Return (x, y) of the center of cell containing provided text 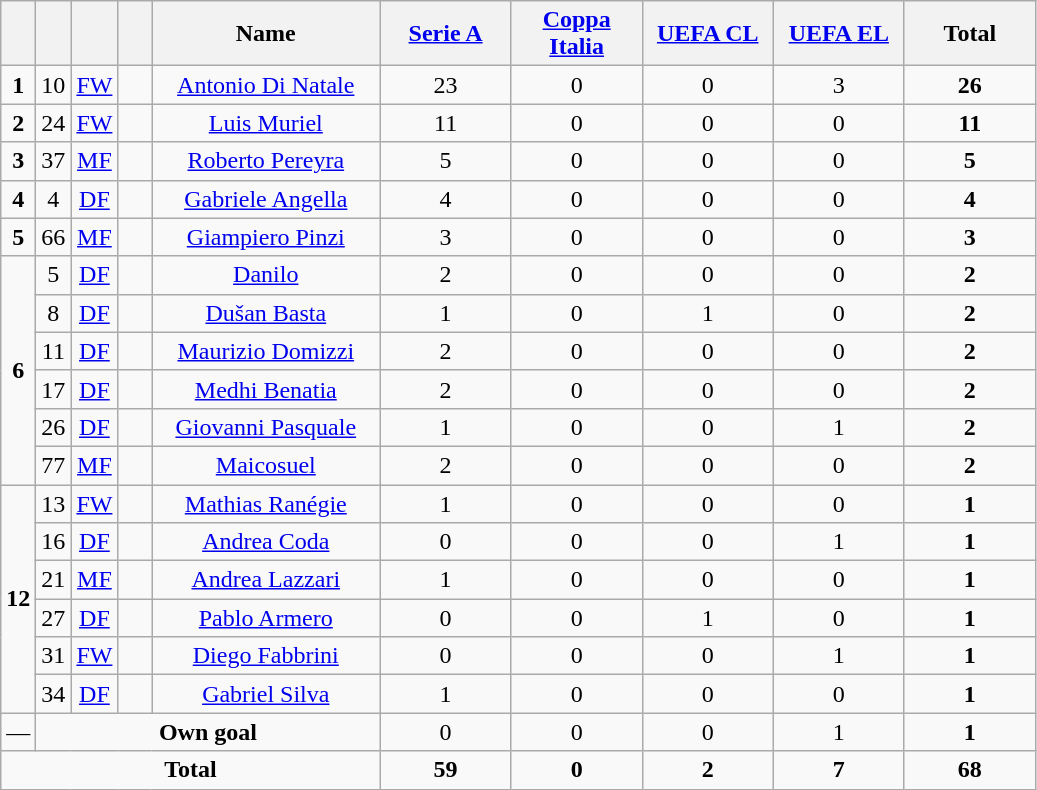
Pablo Armero (266, 618)
Own goal (208, 732)
Maicosuel (266, 465)
8 (54, 313)
Maurizio Domizzi (266, 351)
Diego Fabbrini (266, 656)
27 (54, 618)
Roberto Pereyra (266, 161)
21 (54, 580)
Name (266, 34)
6 (18, 370)
37 (54, 161)
Andrea Lazzari (266, 580)
68 (970, 770)
Gabriel Silva (266, 694)
10 (54, 85)
7 (838, 770)
— (18, 732)
Dušan Basta (266, 313)
Medhi Benatia (266, 389)
Giovanni Pasquale (266, 427)
Andrea Coda (266, 542)
31 (54, 656)
77 (54, 465)
Luis Muriel (266, 123)
Serie A (446, 34)
23 (446, 85)
17 (54, 389)
Giampiero Pinzi (266, 237)
Danilo (266, 275)
Coppa Italia (576, 34)
13 (54, 503)
Antonio Di Natale (266, 85)
Mathias Ranégie (266, 503)
24 (54, 123)
Gabriele Angella (266, 199)
UEFA CL (708, 34)
66 (54, 237)
12 (18, 598)
UEFA EL (838, 34)
59 (446, 770)
16 (54, 542)
34 (54, 694)
